Extract the (x, y) coordinate from the center of the cell holding the provided text.  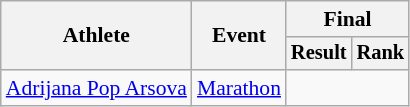
Adrijana Pop Arsova (96, 88)
Marathon (239, 88)
Final (348, 19)
Event (239, 36)
Athlete (96, 36)
Rank (381, 54)
Result (319, 54)
